Detect which cell encompasses the target text, then output its (x, y) center coordinate. 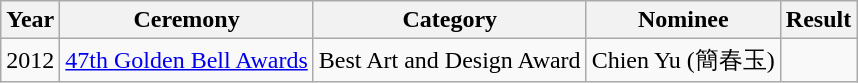
Year (30, 20)
Result (818, 20)
Nominee (683, 20)
Category (450, 20)
Ceremony (187, 20)
Best Art and Design Award (450, 60)
2012 (30, 60)
47th Golden Bell Awards (187, 60)
Chien Yu (簡春玉) (683, 60)
